Locate the cell with the specified text and output its [X, Y] center coordinate. 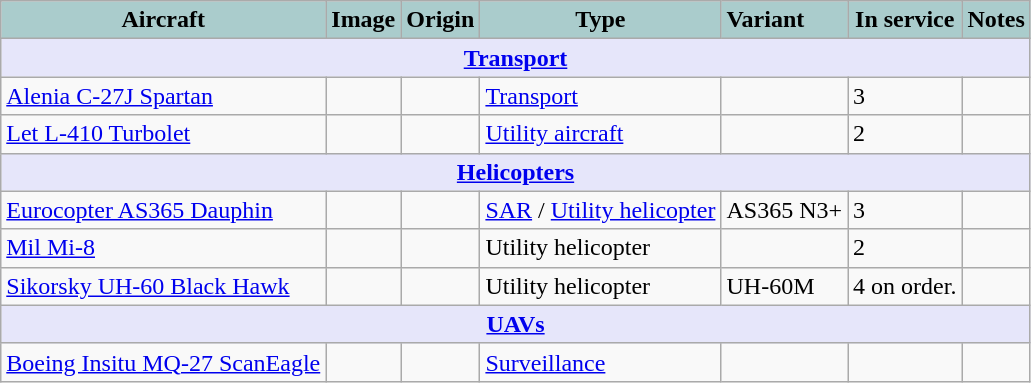
Let L-410 Turbolet [164, 134]
SAR / Utility helicopter [600, 210]
Sikorsky UH-60 Black Hawk [164, 286]
Type [600, 20]
4 on order. [905, 286]
Alenia C-27J Spartan [164, 96]
UH-60M [784, 286]
Eurocopter AS365 Dauphin [164, 210]
Utility aircraft [600, 134]
Boeing Insitu MQ-27 ScanEagle [164, 362]
Mil Mi-8 [164, 248]
Aircraft [164, 20]
UAVs [516, 324]
Origin [440, 20]
Variant [784, 20]
Helicopters [516, 172]
Surveillance [600, 362]
Notes [996, 20]
In service [905, 20]
Image [364, 20]
AS365 N3+ [784, 210]
